Output the [x, y] coordinate of the center of the cell containing the given text.  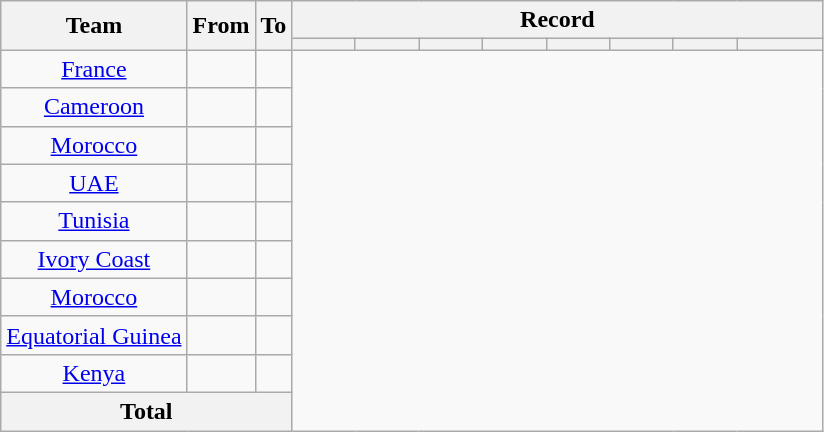
Equatorial Guinea [94, 335]
Ivory Coast [94, 259]
To [274, 26]
Record [558, 20]
Team [94, 26]
Kenya [94, 373]
Tunisia [94, 221]
UAE [94, 183]
From [221, 26]
France [94, 69]
Cameroon [94, 107]
Total [146, 411]
